Find where the given text appears and provide that cell's center as (X, Y) coordinate. 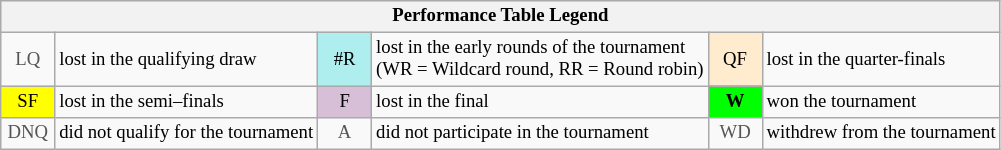
F (345, 102)
LQ (28, 60)
lost in the final (540, 102)
did not participate in the tournament (540, 134)
A (345, 134)
DNQ (28, 134)
did not qualify for the tournament (186, 134)
Performance Table Legend (500, 16)
W (735, 102)
withdrew from the tournament (881, 134)
lost in the quarter-finals (881, 60)
lost in the early rounds of the tournament(WR = Wildcard round, RR = Round robin) (540, 60)
lost in the qualifying draw (186, 60)
lost in the semi–finals (186, 102)
SF (28, 102)
QF (735, 60)
WD (735, 134)
#R (345, 60)
won the tournament (881, 102)
